Find where the given text appears and provide that cell's center as [X, Y] coordinate. 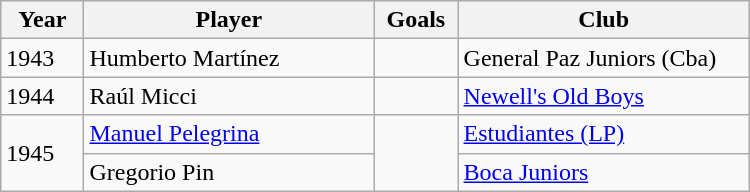
Newell's Old Boys [604, 96]
Boca Juniors [604, 172]
1945 [42, 153]
Estudiantes (LP) [604, 134]
General Paz Juniors (Cba) [604, 58]
1943 [42, 58]
Year [42, 20]
Raúl Micci [229, 96]
Humberto Martínez [229, 58]
Club [604, 20]
Goals [416, 20]
Manuel Pelegrina [229, 134]
1944 [42, 96]
Gregorio Pin [229, 172]
Player [229, 20]
